Provide the [X, Y] coordinate of the cell's center where the given text is located.  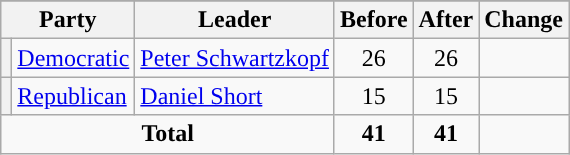
Before [374, 20]
Leader [235, 20]
Total [168, 134]
Daniel Short [235, 96]
Peter Schwartzkopf [235, 58]
Republican [74, 96]
Change [524, 20]
After [446, 20]
Democratic [74, 58]
Party [68, 20]
